Return the [X, Y] coordinate for the center point of the cell that contains the specified text.  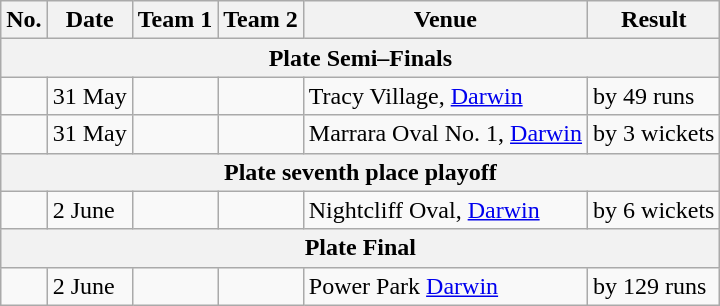
Marrara Oval No. 1, Darwin [445, 134]
Nightcliff Oval, Darwin [445, 210]
Plate Final [360, 248]
Date [90, 20]
Venue [445, 20]
Plate Semi–Finals [360, 58]
Team 2 [261, 20]
by 49 runs [654, 96]
No. [24, 20]
Power Park Darwin [445, 286]
Team 1 [175, 20]
Result [654, 20]
by 6 wickets [654, 210]
by 3 wickets [654, 134]
Plate seventh place playoff [360, 172]
Tracy Village, Darwin [445, 96]
by 129 runs [654, 286]
